Return the [x, y] coordinate for the center point of the cell that contains the specified text.  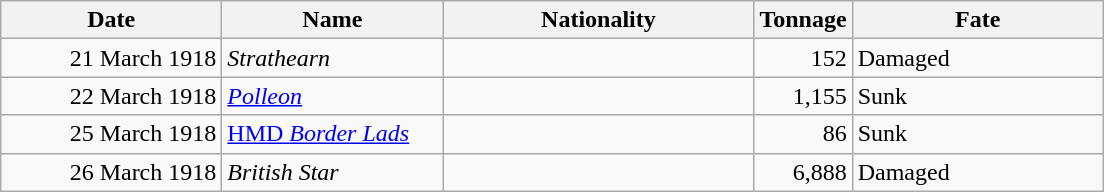
25 March 1918 [112, 134]
Fate [978, 20]
6,888 [803, 172]
British Star [332, 172]
26 March 1918 [112, 172]
21 March 1918 [112, 58]
152 [803, 58]
1,155 [803, 96]
Polleon [332, 96]
22 March 1918 [112, 96]
Strathearn [332, 58]
Nationality [598, 20]
Date [112, 20]
HMD Border Lads [332, 134]
Name [332, 20]
Tonnage [803, 20]
86 [803, 134]
